Determine the [x, y] coordinate at the center of the cell enclosing the given text.  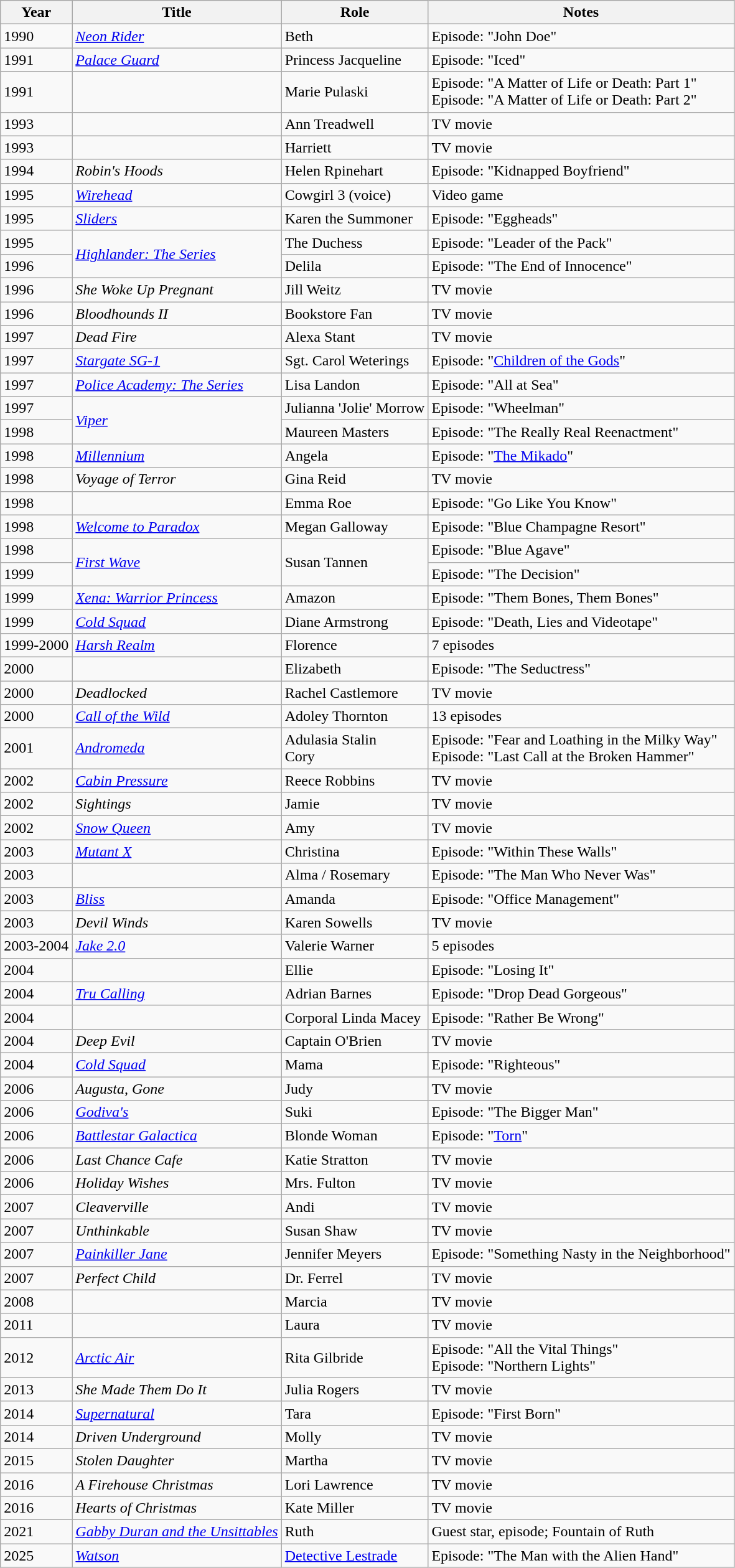
Amazon [355, 598]
Wirehead [177, 195]
Karen the Summoner [355, 218]
Detective Lestrade [355, 1556]
Highlander: The Series [177, 254]
Susan Shaw [355, 1231]
Episode: "The Man with the Alien Hand" [581, 1556]
Delila [355, 266]
Ellie [355, 970]
Welcome to Paradox [177, 527]
Dead Fire [177, 337]
Perfect Child [177, 1278]
Episode: "All at Sea" [581, 385]
Title [177, 12]
Princess Jacqueline [355, 60]
Episode: "The End of Innocence" [581, 266]
Year [36, 12]
2003-2004 [36, 946]
She Made Them Do It [177, 1389]
Florence [355, 645]
Beth [355, 36]
Mrs. Fulton [355, 1183]
Episode: "Something Nasty in the Neighborhood" [581, 1254]
Bliss [177, 899]
2015 [36, 1460]
Gina Reid [355, 479]
Episode: "Wheelman" [581, 408]
Episode: "Torn" [581, 1136]
Harsh Realm [177, 645]
A Firehouse Christmas [177, 1485]
Episode: "Losing It" [581, 970]
Episode: "Death, Lies and Videotape" [581, 621]
Adulasia StalinCory [355, 748]
Episode: "Righteous" [581, 1064]
Palace Guard [177, 60]
Dr. Ferrel [355, 1278]
Tru Calling [177, 993]
Episode: "Within These Walls" [581, 852]
Julianna 'Jolie' Morrow [355, 408]
Episode: "The Man Who Never Was" [581, 875]
Episode: "Drop Dead Gorgeous" [581, 993]
She Woke Up Pregnant [177, 289]
Battlestar Galactica [177, 1136]
Diane Armstrong [355, 621]
Notes [581, 12]
13 episodes [581, 716]
Hearts of Christmas [177, 1508]
Neon Rider [177, 36]
Video game [581, 195]
Amy [355, 828]
Episode: "The Seductress" [581, 669]
2001 [36, 748]
Adrian Barnes [355, 993]
Adoley Thornton [355, 716]
Cleaverville [177, 1207]
Augusta, Gone [177, 1089]
Ann Treadwell [355, 124]
Godiva's [177, 1112]
Sgt. Carol Weterings [355, 361]
Cabin Pressure [177, 781]
Episode: "Them Bones, Them Bones" [581, 598]
Supernatural [177, 1413]
Episode: "The Bigger Man" [581, 1112]
Episode: "John Doe" [581, 36]
Jake 2.0 [177, 946]
Marie Pulaski [355, 92]
Stolen Daughter [177, 1460]
Harriett [355, 148]
1990 [36, 36]
Episode: "Leader of the Pack" [581, 242]
5 episodes [581, 946]
Andromeda [177, 748]
Episode: "Rather Be Wrong" [581, 1017]
Alma / Rosemary [355, 875]
Episode: "The Decision" [581, 574]
2011 [36, 1325]
Lisa Landon [355, 385]
Voyage of Terror [177, 479]
Robin's Hoods [177, 171]
Unthinkable [177, 1231]
2025 [36, 1556]
Episode: "The Really Real Reenactment" [581, 432]
Guest star, episode; Fountain of Ruth [581, 1532]
Episode: "Blue Agave" [581, 550]
Episode: "Eggheads" [581, 218]
Helen Rpinehart [355, 171]
2008 [36, 1302]
Kate Miller [355, 1508]
Millennium [177, 456]
Call of the Wild [177, 716]
2013 [36, 1389]
Sightings [177, 804]
Molly [355, 1437]
Watson [177, 1556]
Gabby Duran and the Unsittables [177, 1532]
Jill Weitz [355, 289]
Ruth [355, 1532]
Bloodhounds II [177, 313]
Episode: "Blue Champagne Resort" [581, 527]
Andi [355, 1207]
Martha [355, 1460]
Bookstore Fan [355, 313]
2012 [36, 1357]
7 episodes [581, 645]
Katie Stratton [355, 1160]
Rita Gilbride [355, 1357]
Deep Evil [177, 1041]
Marcia [355, 1302]
1999-2000 [36, 645]
Valerie Warner [355, 946]
Episode: "Office Management" [581, 899]
Jennifer Meyers [355, 1254]
Judy [355, 1089]
Susan Tannen [355, 562]
Xena: Warrior Princess [177, 598]
Mutant X [177, 852]
Julia Rogers [355, 1389]
Maureen Masters [355, 432]
The Duchess [355, 242]
Deadlocked [177, 693]
Episode: "A Matter of Life or Death: Part 1"Episode: "A Matter of Life or Death: Part 2" [581, 92]
Episode: "Kidnapped Boyfriend" [581, 171]
Episode: "Children of the Gods" [581, 361]
2021 [36, 1532]
Emma Roe [355, 503]
Karen Sowells [355, 922]
Role [355, 12]
Angela [355, 456]
Laura [355, 1325]
Jamie [355, 804]
Lori Lawrence [355, 1485]
Alexa Stant [355, 337]
Snow Queen [177, 828]
Viper [177, 420]
Tara [355, 1413]
Episode: "Iced" [581, 60]
Stargate SG-1 [177, 361]
Rachel Castlemore [355, 693]
Suki [355, 1112]
Police Academy: The Series [177, 385]
Episode: "Go Like You Know" [581, 503]
Episode: "The Mikado" [581, 456]
Driven Underground [177, 1437]
Amanda [355, 899]
Episode: "All the Vital Things"Episode: "Northern Lights" [581, 1357]
Episode: "Fear and Loathing in the Milky Way"Episode: "Last Call at the Broken Hammer" [581, 748]
Elizabeth [355, 669]
First Wave [177, 562]
Episode: "First Born" [581, 1413]
Mama [355, 1064]
1994 [36, 171]
Blonde Woman [355, 1136]
Last Chance Cafe [177, 1160]
Holiday Wishes [177, 1183]
Corporal Linda Macey [355, 1017]
Reece Robbins [355, 781]
Megan Galloway [355, 527]
Christina [355, 852]
Painkiller Jane [177, 1254]
Arctic Air [177, 1357]
Cowgirl 3 (voice) [355, 195]
Captain O'Brien [355, 1041]
Sliders [177, 218]
Devil Winds [177, 922]
